Identify which cell holds the provided text, then report its (x, y) central coordinate. 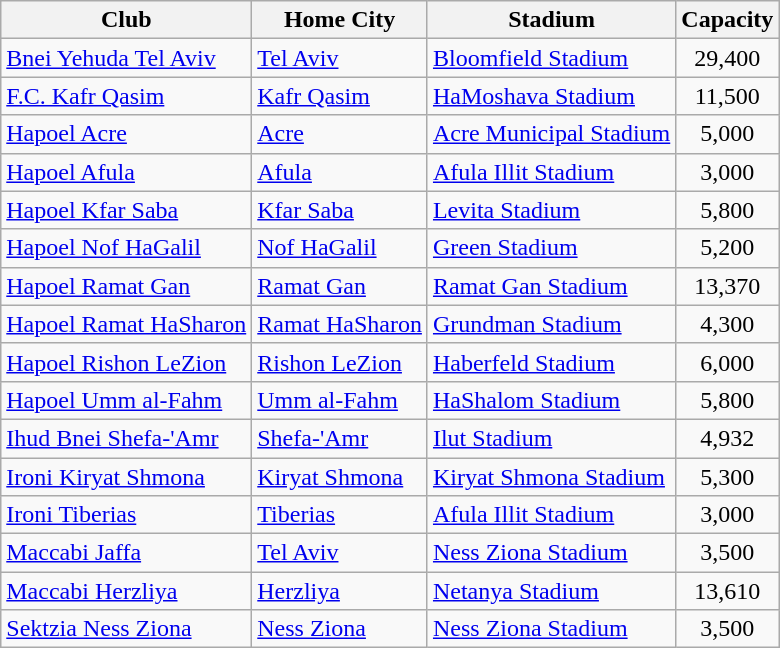
Hapoel Rishon LeZion (126, 362)
Ilut Stadium (551, 438)
Club (126, 20)
Kiryat Shmona (340, 477)
Kafr Qasim (340, 96)
Ness Ziona (340, 629)
Haberfeld Stadium (551, 362)
Shefa-'Amr (340, 438)
Levita Stadium (551, 210)
Capacity (728, 20)
Hapoel Umm al-Fahm (126, 400)
Acre Municipal Stadium (551, 134)
Home City (340, 20)
Green Stadium (551, 248)
Kfar Saba (340, 210)
5,000 (728, 134)
Acre (340, 134)
Afula (340, 172)
13,370 (728, 286)
Maccabi Jaffa (126, 553)
5,200 (728, 248)
13,610 (728, 591)
Ironi Tiberias (126, 515)
Ihud Bnei Shefa-'Amr (126, 438)
Kiryat Shmona Stadium (551, 477)
Hapoel Afula (126, 172)
Tiberias (340, 515)
4,300 (728, 324)
29,400 (728, 58)
Nof HaGalil (340, 248)
Ramat HaSharon (340, 324)
5,300 (728, 477)
11,500 (728, 96)
Ramat Gan (340, 286)
Grundman Stadium (551, 324)
HaShalom Stadium (551, 400)
Hapoel Kfar Saba (126, 210)
Netanya Stadium (551, 591)
Sektzia Ness Ziona (126, 629)
Bnei Yehuda Tel Aviv (126, 58)
Ramat Gan Stadium (551, 286)
Hapoel Nof HaGalil (126, 248)
Hapoel Acre (126, 134)
HaMoshava Stadium (551, 96)
Umm al-Fahm (340, 400)
4,932 (728, 438)
Stadium (551, 20)
F.C. Kafr Qasim (126, 96)
Rishon LeZion (340, 362)
Maccabi Herzliya (126, 591)
6,000 (728, 362)
Hapoel Ramat Gan (126, 286)
Bloomfield Stadium (551, 58)
Ironi Kiryat Shmona (126, 477)
Herzliya (340, 591)
Hapoel Ramat HaSharon (126, 324)
